Return the [x, y] coordinate for the center point of the cell that contains the specified text.  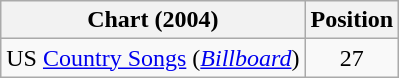
Position [352, 20]
US Country Songs (Billboard) [153, 58]
Chart (2004) [153, 20]
27 [352, 58]
